Search for the cell housing the specified text and yield its (X, Y) center coordinate. 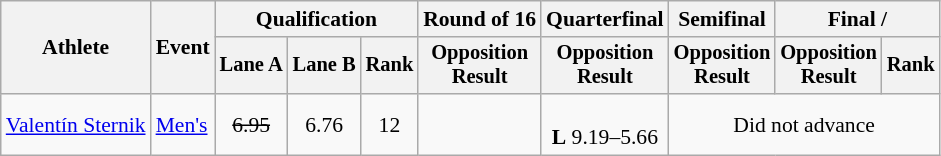
Did not advance (804, 124)
Semifinal (722, 19)
Lane B (324, 66)
12 (390, 124)
Men's (183, 124)
Valentín Sternik (76, 124)
Qualification (317, 19)
Final / (857, 19)
Event (183, 48)
L 9.19–5.66 (605, 124)
6.76 (324, 124)
Athlete (76, 48)
Quarterfinal (605, 19)
6.95 (252, 124)
Lane A (252, 66)
Round of 16 (480, 19)
